Return [x, y] of the center of cell containing provided text 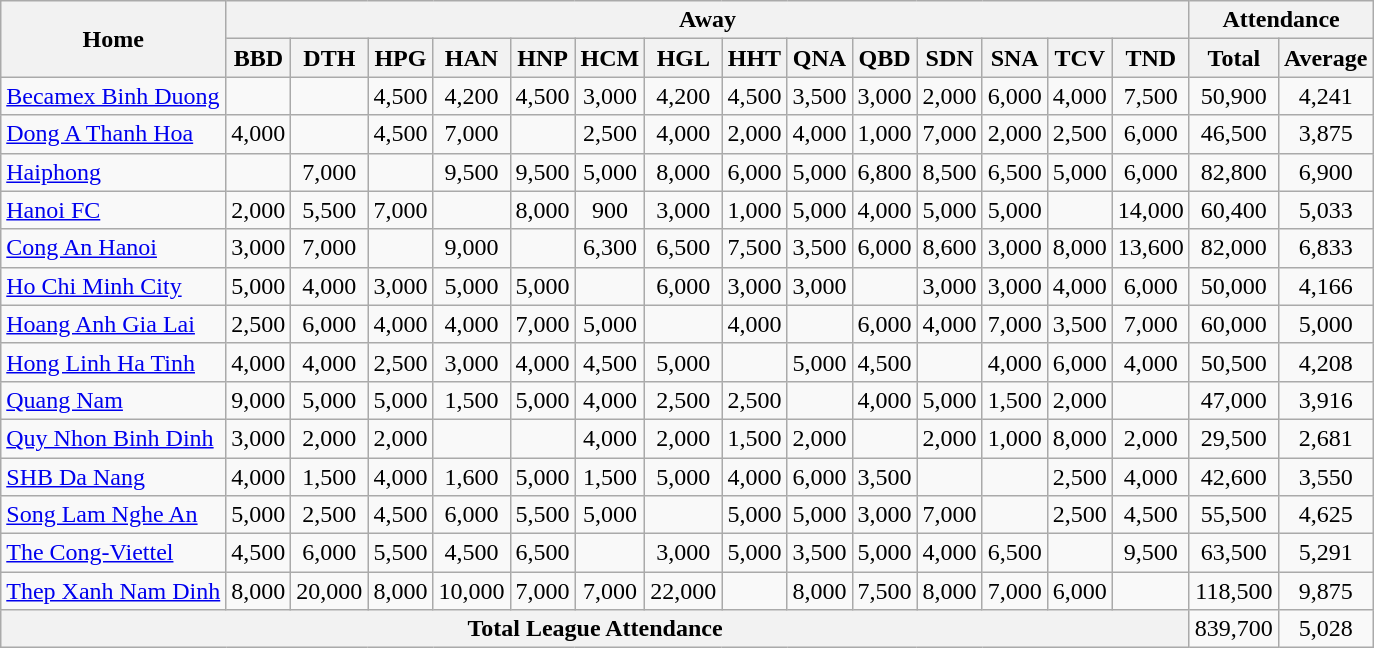
Total [1234, 58]
8,600 [950, 248]
5,033 [1326, 210]
4,208 [1326, 362]
TND [1150, 58]
20,000 [330, 591]
8,500 [950, 172]
TCV [1080, 58]
HPG [400, 58]
3,916 [1326, 400]
6,300 [610, 248]
42,600 [1234, 477]
Home [114, 39]
BBD [258, 58]
22,000 [684, 591]
HHT [754, 58]
HGL [684, 58]
4,166 [1326, 286]
Quang Nam [114, 400]
3,875 [1326, 134]
14,000 [1150, 210]
The Cong-Viettel [114, 553]
9,875 [1326, 591]
Attendance [1281, 20]
SNA [1014, 58]
900 [610, 210]
118,500 [1234, 591]
10,000 [472, 591]
HCM [610, 58]
Song Lam Nghe An [114, 515]
Cong An Hanoi [114, 248]
Total League Attendance [596, 629]
50,500 [1234, 362]
60,000 [1234, 324]
SHB Da Nang [114, 477]
5,291 [1326, 553]
63,500 [1234, 553]
6,900 [1326, 172]
29,500 [1234, 438]
4,625 [1326, 515]
Hoang Anh Gia Lai [114, 324]
Average [1326, 58]
Ho Chi Minh City [114, 286]
Thep Xanh Nam Dinh [114, 591]
HNP [542, 58]
HAN [472, 58]
60,400 [1234, 210]
5,028 [1326, 629]
SDN [950, 58]
QNA [820, 58]
46,500 [1234, 134]
4,241 [1326, 96]
Haiphong [114, 172]
2,681 [1326, 438]
QBD [884, 58]
Becamex Binh Duong [114, 96]
Hong Linh Ha Tinh [114, 362]
Hanoi FC [114, 210]
47,000 [1234, 400]
3,550 [1326, 477]
55,500 [1234, 515]
82,000 [1234, 248]
6,800 [884, 172]
Away [708, 20]
Quy Nhon Binh Dinh [114, 438]
82,800 [1234, 172]
6,833 [1326, 248]
DTH [330, 58]
50,000 [1234, 286]
Dong A Thanh Hoa [114, 134]
50,900 [1234, 96]
13,600 [1150, 248]
839,700 [1234, 629]
1,600 [472, 477]
